Extract the (X, Y) coordinate from the center of the cell holding the provided text.  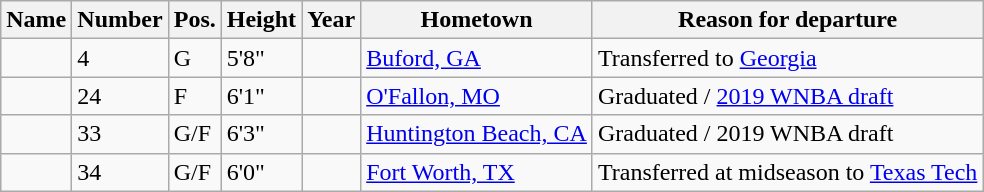
6'3" (261, 134)
4 (120, 58)
G (194, 58)
Pos. (194, 20)
Number (120, 20)
Name (36, 20)
Buford, GA (477, 58)
Huntington Beach, CA (477, 134)
24 (120, 96)
Reason for departure (788, 20)
6'1" (261, 96)
Transferred at midseason to Texas Tech (788, 172)
Fort Worth, TX (477, 172)
Height (261, 20)
Year (332, 20)
34 (120, 172)
F (194, 96)
5'8" (261, 58)
33 (120, 134)
6'0" (261, 172)
Transferred to Georgia (788, 58)
O'Fallon, MO (477, 96)
Hometown (477, 20)
